Pinpoint the cell where the given text exists, returning its (X, Y) midpoint coordinate. 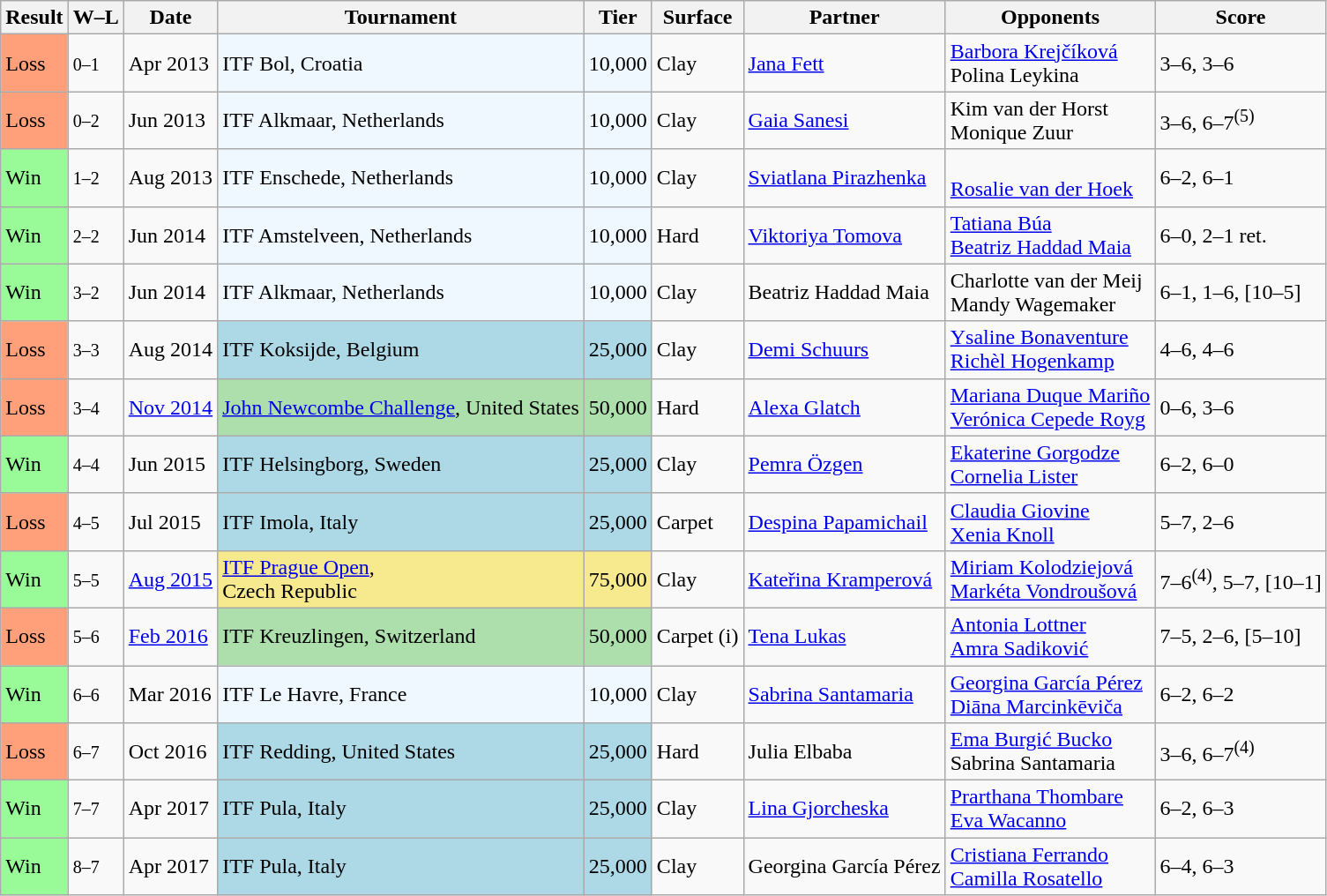
Result (34, 18)
Carpet (697, 522)
Tena Lukas (845, 637)
Jun 2015 (170, 464)
ITF Imola, Italy (401, 522)
5–6 (95, 637)
Ekaterine Gorgodze Cornelia Lister (1050, 464)
Antonia Lottner Amra Sadiković (1050, 637)
Rosalie van der Hoek (1050, 178)
Claudia Giovine Xenia Knoll (1050, 522)
Tier (617, 18)
Ysaline Bonaventure Richèl Hogenkamp (1050, 349)
1–2 (95, 178)
Cristiana Ferrando Camilla Rosatello (1050, 866)
Gaia Sanesi (845, 120)
6–0, 2–1 ret. (1241, 235)
0–6, 3–6 (1241, 407)
6–7 (95, 751)
5–7, 2–6 (1241, 522)
Lina Gjorcheska (845, 810)
6–2, 6–2 (1241, 693)
6–4, 6–3 (1241, 866)
Beatriz Haddad Maia (845, 293)
Partner (845, 18)
Oct 2016 (170, 751)
Feb 2016 (170, 637)
3–4 (95, 407)
4–5 (95, 522)
2–2 (95, 235)
Alexa Glatch (845, 407)
Tatiana Búa Beatriz Haddad Maia (1050, 235)
Ema Burgić Bucko Sabrina Santamaria (1050, 751)
7–5, 2–6, [5–10] (1241, 637)
ITF Redding, United States (401, 751)
Sabrina Santamaria (845, 693)
Jana Fett (845, 63)
Kim van der Horst Monique Zuur (1050, 120)
ITF Koksijde, Belgium (401, 349)
4–4 (95, 464)
ITF Enschede, Netherlands (401, 178)
Carpet (i) (697, 637)
Pemra Özgen (845, 464)
Apr 2013 (170, 63)
Score (1241, 18)
Tournament (401, 18)
Jul 2015 (170, 522)
75,000 (617, 579)
Aug 2013 (170, 178)
6–2, 6–0 (1241, 464)
Georgina García Pérez (845, 866)
6–2, 6–1 (1241, 178)
7–6(4), 5–7, [10–1] (1241, 579)
Sviatlana Pirazhenka (845, 178)
Prarthana Thombare Eva Wacanno (1050, 810)
Mariana Duque Mariño Verónica Cepede Royg (1050, 407)
Miriam Kolodziejová Markéta Vondroušová (1050, 579)
Jun 2013 (170, 120)
6–2, 6–3 (1241, 810)
3–3 (95, 349)
7–7 (95, 810)
John Newcombe Challenge, United States (401, 407)
0–1 (95, 63)
ITF Prague Open, Czech Republic (401, 579)
Opponents (1050, 18)
3–6, 3–6 (1241, 63)
Date (170, 18)
ITF Bol, Croatia (401, 63)
3–6, 6–7(4) (1241, 751)
5–5 (95, 579)
ITF Amstelveen, Netherlands (401, 235)
6–1, 1–6, [10–5] (1241, 293)
ITF Le Havre, France (401, 693)
ITF Helsingborg, Sweden (401, 464)
ITF Kreuzlingen, Switzerland (401, 637)
6–6 (95, 693)
Julia Elbaba (845, 751)
Surface (697, 18)
Viktoriya Tomova (845, 235)
Kateřina Kramperová (845, 579)
0–2 (95, 120)
Despina Papamichail (845, 522)
Barbora Krejčíková Polina Leykina (1050, 63)
Mar 2016 (170, 693)
8–7 (95, 866)
W–L (95, 18)
Nov 2014 (170, 407)
Aug 2014 (170, 349)
3–2 (95, 293)
Aug 2015 (170, 579)
4–6, 4–6 (1241, 349)
3–6, 6–7(5) (1241, 120)
Georgina García Pérez Diāna Marcinkēviča (1050, 693)
Demi Schuurs (845, 349)
Charlotte van der Meij Mandy Wagemaker (1050, 293)
